Scan for the cell matching the given text and deliver its [x, y] coordinate at center. 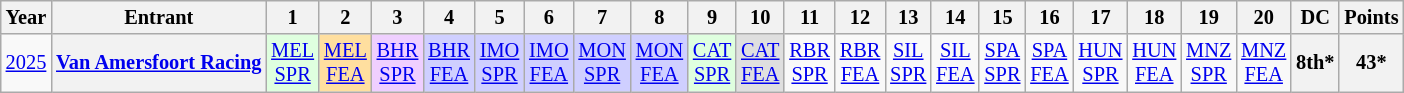
14 [955, 17]
Entrant [158, 17]
MONSPR [602, 63]
MELSPR [292, 63]
IMOSPR [500, 63]
1 [292, 17]
13 [908, 17]
CATSPR [712, 63]
43* [1371, 63]
RBRFEA [860, 63]
SILFEA [955, 63]
SPASPR [1002, 63]
8 [660, 17]
SILSPR [908, 63]
16 [1049, 17]
6 [548, 17]
HUNFEA [1154, 63]
MNZSPR [1208, 63]
12 [860, 17]
7 [602, 17]
SPAFEA [1049, 63]
MONFEA [660, 63]
3 [398, 17]
9 [712, 17]
Year [26, 17]
CATFEA [760, 63]
5 [500, 17]
DC [1315, 17]
Van Amersfoort Racing [158, 63]
19 [1208, 17]
2025 [26, 63]
Points [1371, 17]
HUNSPR [1101, 63]
IMOFEA [548, 63]
4 [449, 17]
MELFEA [346, 63]
MNZFEA [1264, 63]
18 [1154, 17]
11 [809, 17]
8th* [1315, 63]
10 [760, 17]
BHRFEA [449, 63]
2 [346, 17]
17 [1101, 17]
RBRSPR [809, 63]
BHRSPR [398, 63]
15 [1002, 17]
20 [1264, 17]
